Provide the (x, y) coordinate of the cell's center where the given text is located.  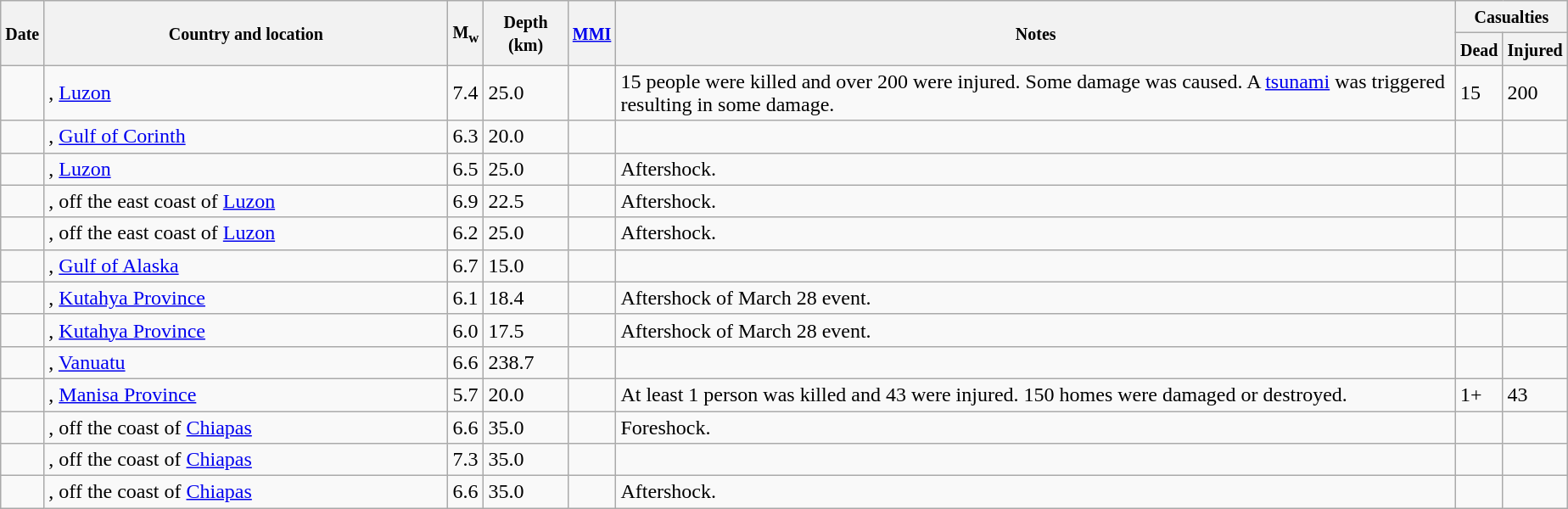
MMI (592, 33)
Injured (1535, 49)
200 (1535, 93)
At least 1 person was killed and 43 were injured. 150 homes were damaged or destroyed. (1036, 394)
17.5 (526, 330)
, Gulf of Corinth (246, 137)
, Manisa Province (246, 394)
6.1 (466, 298)
6.0 (466, 330)
43 (1535, 394)
7.4 (466, 93)
15 (1479, 93)
22.5 (526, 201)
Casualties (1511, 17)
, Vanuatu (246, 362)
6.7 (466, 266)
Mw (466, 33)
6.9 (466, 201)
7.3 (466, 460)
6.5 (466, 169)
6.3 (466, 137)
6.2 (466, 233)
1+ (1479, 394)
, Gulf of Alaska (246, 266)
15 people were killed and over 200 were injured. Some damage was caused. A tsunami was triggered resulting in some damage. (1036, 93)
Notes (1036, 33)
Foreshock. (1036, 427)
15.0 (526, 266)
Date (22, 33)
5.7 (466, 394)
Dead (1479, 49)
18.4 (526, 298)
Depth (km) (526, 33)
238.7 (526, 362)
Country and location (246, 33)
